Output the [x, y] coordinate of the center of the cell containing the given text.  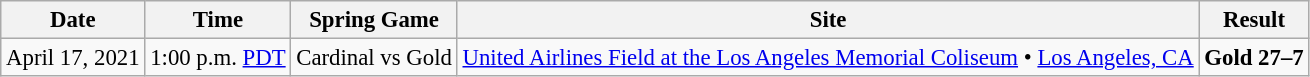
United Airlines Field at the Los Angeles Memorial Coliseum • Los Angeles, CA [828, 58]
April 17, 2021 [73, 58]
1:00 p.m. PDT [218, 58]
Time [218, 20]
Site [828, 20]
Spring Game [374, 20]
Gold 27–7 [1254, 58]
Cardinal vs Gold [374, 58]
Result [1254, 20]
Date [73, 20]
